For the text-containing cell, return its midpoint in (x, y) coordinate format. 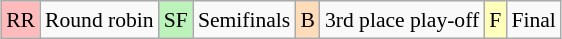
B (308, 20)
Final (534, 20)
3rd place play-off (402, 20)
Semifinals (244, 20)
SF (176, 20)
F (495, 20)
RR (20, 20)
Round robin (100, 20)
